Determine the (x, y) coordinate at the center of the cell enclosing the given text.  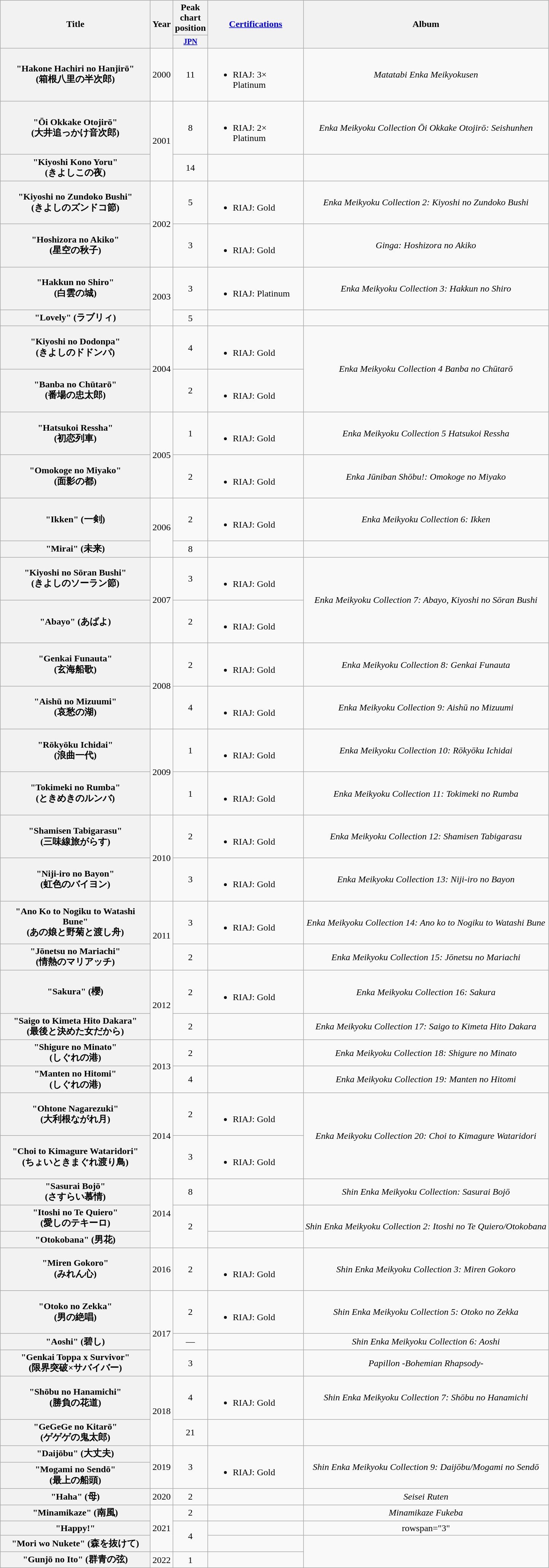
"Rōkyōku Ichidai"(浪曲一代) (75, 750)
21 (190, 1433)
Shin Enka Meikyoku Collection: Sasurai Bojō (426, 1192)
Enka Meikyoku Collection 19: Manten no Hitomi (426, 1080)
RIAJ: 3× Platinum (255, 75)
2021 (162, 1528)
"Hakkun no Shiro"(白雲の城) (75, 288)
2016 (162, 1269)
Shin Enka Meikyoku Collection 7: Shōbu no Hanamichi (426, 1398)
Enka Meikyoku Collection 3: Hakkun no Shiro (426, 288)
"Tokimeki no Rumba"(ときめきのルンバ) (75, 794)
"Ano Ko to Nogiku to Watashi Bune"(あの娘と野菊と渡し舟) (75, 922)
"Otoko no Zekka"(男の絶唱) (75, 1312)
Year (162, 24)
Enka Meikyoku Collection Ōi Okkake Otojirō: Seishunhen (426, 128)
2018 (162, 1411)
Enka Meikyoku Collection 11: Tokimeki no Rumba (426, 794)
"Kiyoshi Kono Yoru"(きよしこの夜) (75, 168)
2013 (162, 1066)
2011 (162, 936)
"Choi to Kimagure Wataridori"(ちょいときまぐれ渡り鳥) (75, 1157)
"Kiyoshi no Zundoko Bushi"(きよしのズンドコ節) (75, 202)
2010 (162, 858)
Shin Enka Meikyoku Collection 3: Miren Gokoro (426, 1269)
"Abayo" (あばよ) (75, 622)
"Ōi Okkake Otojirō"(大井追っかけ音次郎) (75, 128)
2008 (162, 686)
"Mori wo Nukete" (森を抜けて) (75, 1543)
"Sakura" (櫻) (75, 992)
Papillon -Bohemian Rhapsody- (426, 1363)
Enka Jūniban Shōbu!: Omokoge no Miyako (426, 477)
"Lovely" (ラブリィ) (75, 318)
Enka Meikyoku Collection 10: Rōkyōku Ichidai (426, 750)
"Saigo to Kimeta Hito Dakara"(最後と決めた女だから) (75, 1027)
"Omokoge no Miyako"(面影の都) (75, 477)
"Otokobana" (男花) (75, 1240)
"Gunjō no Ito" (群青の弦) (75, 1560)
Seisei Ruten (426, 1497)
Enka Meikyoku Collection 5 Hatsukoi Ressha (426, 433)
"Itoshi no Te Quiero"(愛しのテキーロ) (75, 1218)
11 (190, 75)
2003 (162, 296)
2002 (162, 224)
"Shamisen Tabigarasu"(三味線旅がらす) (75, 836)
Matatabi Enka Meikyokusen (426, 75)
Enka Meikyoku Collection 7: Abayo, Kiyoshi no Sōran Bushi (426, 600)
2007 (162, 600)
"Mogami no Sendō"(最上の船頭) (75, 1475)
2000 (162, 75)
2022 (162, 1560)
"Manten no Hitomi"(しぐれの港) (75, 1080)
"Daijōbu" (大丈夫) (75, 1454)
"Mirai" (未来) (75, 549)
Peak chart position (190, 18)
2004 (162, 369)
Title (75, 24)
2019 (162, 1467)
2012 (162, 1005)
Enka Meikyoku Collection 9: Aishū no Mizuumi (426, 708)
"Genkai Toppa x Survivor"(限界突破×サバイバー) (75, 1363)
"Hatsukoi Ressha"(初恋列車) (75, 433)
14 (190, 168)
— (190, 1342)
"GeGeGe no Kitarō"(ゲゲゲの鬼太郎) (75, 1433)
"Aoshi" (碧し) (75, 1342)
"Kiyoshi no Sōran Bushi"(きよしのソーラン節) (75, 579)
2017 (162, 1333)
Enka Meikyoku Collection 17: Saigo to Kimeta Hito Dakara (426, 1027)
Enka Meikyoku Collection 4 Banba no Chūtarō (426, 369)
2006 (162, 528)
Enka Meikyoku Collection 2: Kiyoshi no Zundoko Bushi (426, 202)
"Haha" (母) (75, 1497)
Minamikaze Fukeba (426, 1513)
Album (426, 24)
"Ikken" (一剣) (75, 519)
JPN (190, 42)
Enka Meikyoku Collection 6: Ikken (426, 519)
Shin Enka Meikyoku Collection 9: Daijōbu/Mogami no Sendō (426, 1467)
RIAJ: 2× Platinum (255, 128)
Certifications (255, 24)
Enka Meikyoku Collection 8: Genkai Funauta (426, 664)
Shin Enka Meikyoku Collection 5: Otoko no Zekka (426, 1312)
"Sasurai Bojō"(さすらい慕情) (75, 1192)
"Hoshizora no Akiko"(星空の秋子) (75, 246)
"Niji-iro no Bayon"(虹色のバイヨン) (75, 880)
Enka Meikyoku Collection 12: Shamisen Tabigarasu (426, 836)
"Banba no Chūtarō"(番場の忠太郎) (75, 391)
"Aishū no Mizuumi"(哀愁の湖) (75, 708)
"Ohtone Nagarezuki"(大利根ながれ月) (75, 1114)
Enka Meikyoku Collection 14: Ano ko to Nogiku to Watashi Bune (426, 922)
2001 (162, 141)
Enka Meikyoku Collection 13: Niji-iro no Bayon (426, 880)
"Minamikaze" (南風) (75, 1513)
"Jōnetsu no Mariachi"(情熱のマリアッチ) (75, 957)
Shin Enka Meikyoku Collection 6: Aoshi (426, 1342)
Enka Meikyoku Collection 16: Sakura (426, 992)
"Genkai Funauta"(玄海船歌) (75, 664)
Enka Meikyoku Collection 18: Shigure no Minato (426, 1053)
"Happy!" (75, 1528)
rowspan="3" (426, 1528)
"Shōbu no Hanamichi"(勝負の花道) (75, 1398)
Enka Meikyoku Collection 15: Jōnetsu no Mariachi (426, 957)
2020 (162, 1497)
Shin Enka Meikyoku Collection 2: Itoshi no Te Quiero/Otokobana (426, 1226)
"Shigure no Minato"(しぐれの港) (75, 1053)
Enka Meikyoku Collection 20: Choi to Kimagure Wataridori (426, 1135)
2009 (162, 772)
"Miren Gokoro"(みれん心) (75, 1269)
"Kiyoshi no Dodonpa"(きよしのドドンパ) (75, 347)
Ginga: Hoshizora no Akiko (426, 246)
RIAJ: Platinum (255, 288)
"Hakone Hachiri no Hanjirō"(箱根八里の半次郎) (75, 75)
2005 (162, 455)
